Capture the cell that displays the provided text and extract its (X, Y) central coordinate. 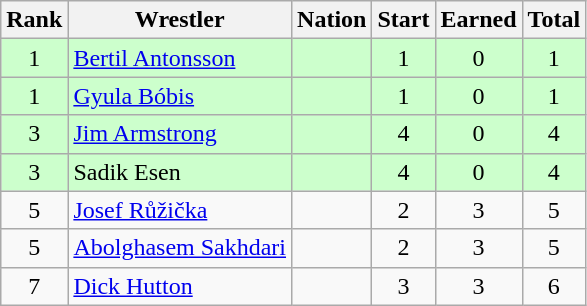
Bertil Antonsson (180, 58)
Gyula Bóbis (180, 96)
Sadik Esen (180, 172)
Jim Armstrong (180, 134)
Rank (34, 20)
Earned (478, 20)
Dick Hutton (180, 286)
6 (554, 286)
Total (554, 20)
Wrestler (180, 20)
Start (404, 20)
7 (34, 286)
Nation (332, 20)
Abolghasem Sakhdari (180, 248)
Josef Růžička (180, 210)
